Extract the (X, Y) coordinate from the center of the cell holding the provided text.  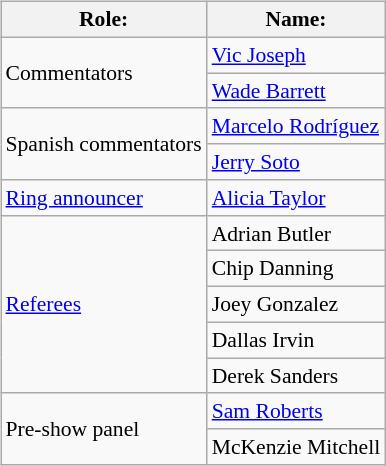
Joey Gonzalez (296, 305)
Name: (296, 20)
Ring announcer (103, 198)
Marcelo Rodríguez (296, 126)
Commentators (103, 72)
Chip Danning (296, 269)
Role: (103, 20)
Referees (103, 304)
McKenzie Mitchell (296, 447)
Sam Roberts (296, 411)
Adrian Butler (296, 233)
Spanish commentators (103, 144)
Pre-show panel (103, 428)
Wade Barrett (296, 91)
Derek Sanders (296, 376)
Jerry Soto (296, 162)
Dallas Irvin (296, 340)
Alicia Taylor (296, 198)
Vic Joseph (296, 55)
